Search for the cell housing the specified text and yield its (X, Y) center coordinate. 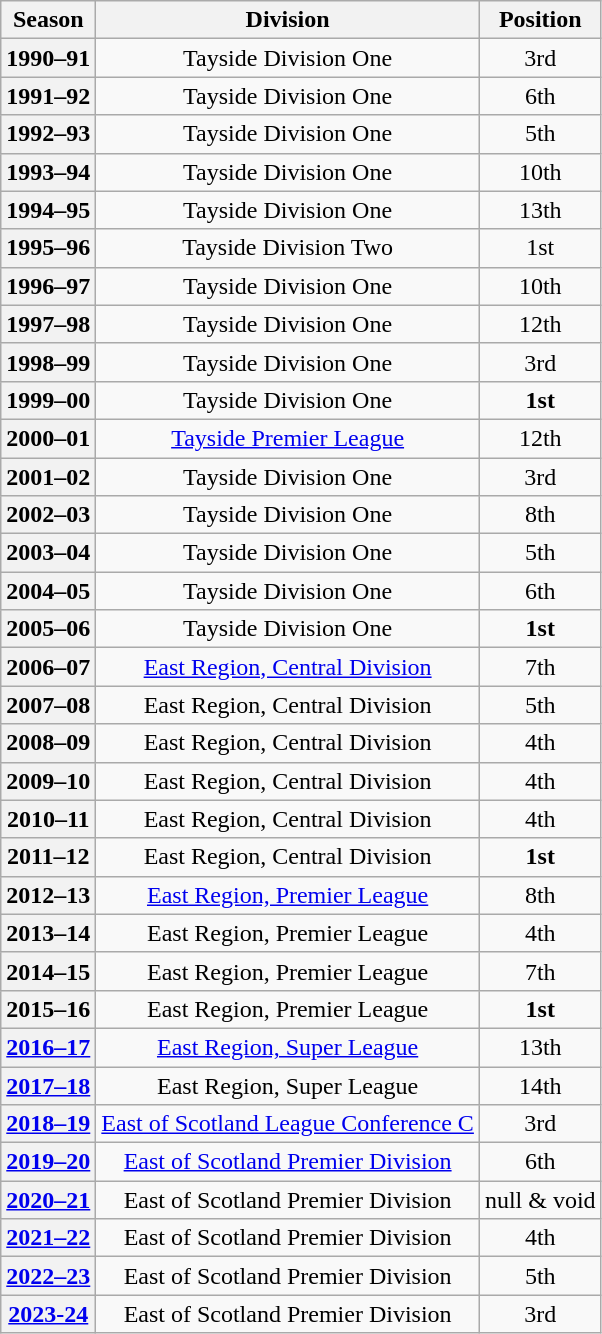
2019–20 (48, 1162)
1998–99 (48, 362)
2012–13 (48, 895)
Position (540, 20)
2022–23 (48, 1276)
1991–92 (48, 96)
2005–06 (48, 629)
2000–01 (48, 438)
1990–91 (48, 58)
1996–97 (48, 286)
1994–95 (48, 210)
East of Scotland League Conference C (288, 1124)
2010–11 (48, 819)
2014–15 (48, 971)
2001–02 (48, 477)
1997–98 (48, 324)
2003–04 (48, 553)
Season (48, 20)
2013–14 (48, 933)
2004–05 (48, 591)
1992–93 (48, 134)
1999–00 (48, 400)
2015–16 (48, 1009)
2009–10 (48, 781)
null & void (540, 1200)
2021–22 (48, 1238)
2017–18 (48, 1085)
2016–17 (48, 1047)
2006–07 (48, 667)
Division (288, 20)
2020–21 (48, 1200)
2008–09 (48, 743)
Tayside Premier League (288, 438)
2011–12 (48, 857)
1993–94 (48, 172)
14th (540, 1085)
2018–19 (48, 1124)
2002–03 (48, 515)
1995–96 (48, 248)
2023-24 (48, 1314)
Tayside Division Two (288, 248)
2007–08 (48, 705)
